Capture the cell that displays the provided text and extract its (x, y) central coordinate. 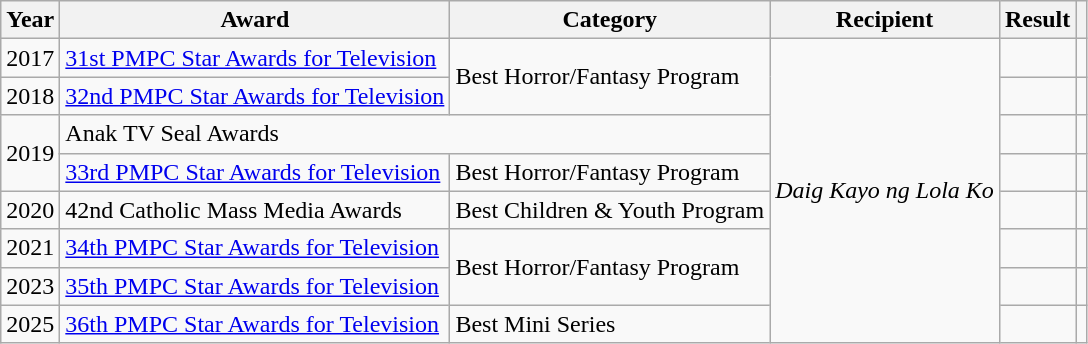
2021 (30, 248)
2020 (30, 210)
Anak TV Seal Awards (415, 134)
33rd PMPC Star Awards for Television (255, 172)
Award (255, 20)
2017 (30, 58)
Best Children & Youth Program (610, 210)
2019 (30, 153)
Daig Kayo ng Lola Ko (885, 191)
32nd PMPC Star Awards for Television (255, 96)
34th PMPC Star Awards for Television (255, 248)
2023 (30, 286)
Result (1037, 20)
Best Mini Series (610, 324)
Recipient (885, 20)
2025 (30, 324)
Category (610, 20)
42nd Catholic Mass Media Awards (255, 210)
2018 (30, 96)
36th PMPC Star Awards for Television (255, 324)
31st PMPC Star Awards for Television (255, 58)
Year (30, 20)
35th PMPC Star Awards for Television (255, 286)
